Return [x, y] of the center of cell containing provided text 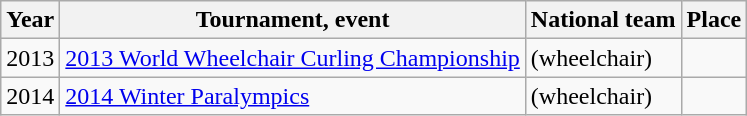
2014 Winter Paralympics [293, 96]
2013 World Wheelchair Curling Championship [293, 58]
2013 [30, 58]
Place [714, 20]
Tournament, event [293, 20]
2014 [30, 96]
National team [603, 20]
Year [30, 20]
